Extract the [x, y] coordinate from the center of the cell holding the provided text.  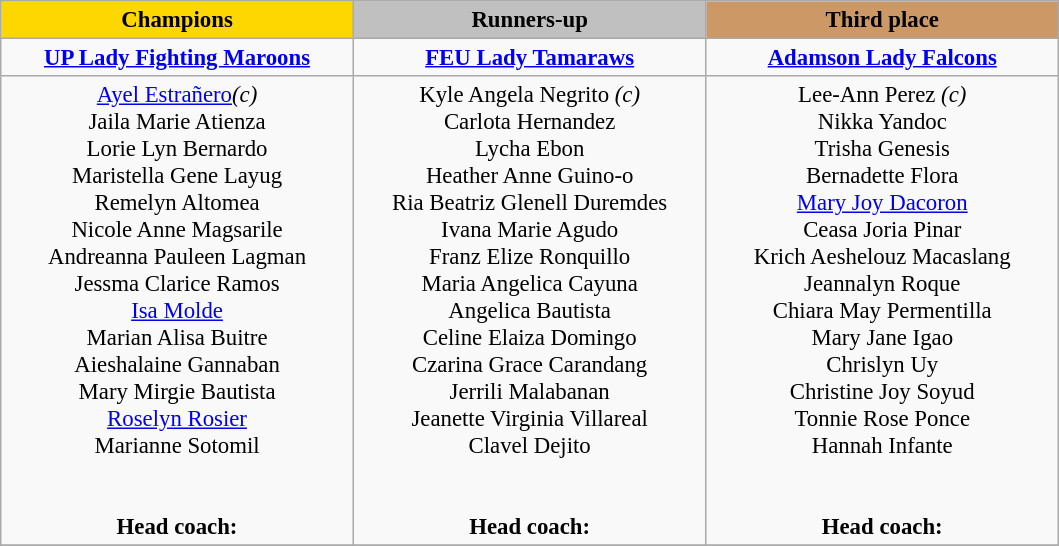
Third place [882, 20]
FEU Lady Tamaraws [530, 58]
Champions [178, 20]
UP Lady Fighting Maroons [178, 58]
Runners-up [530, 20]
Adamson Lady Falcons [882, 58]
